Scan for the cell matching the given text and deliver its (x, y) coordinate at center. 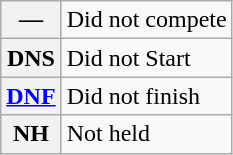
— (31, 20)
Did not compete (146, 20)
Not held (146, 134)
Did not Start (146, 58)
NH (31, 134)
DNS (31, 58)
Did not finish (146, 96)
DNF (31, 96)
